Detect which cell encompasses the target text, then output its [x, y] center coordinate. 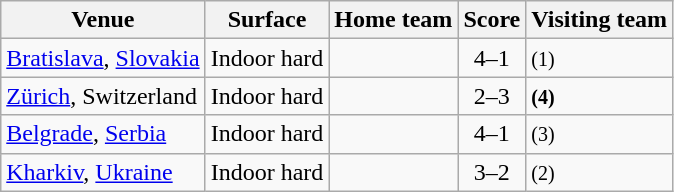
Visiting team [600, 20]
Surface [267, 20]
Venue [103, 20]
(3) [600, 134]
3–2 [492, 172]
(2) [600, 172]
Belgrade, Serbia [103, 134]
Bratislava, Slovakia [103, 58]
(1) [600, 58]
Home team [394, 20]
(4) [600, 96]
Kharkiv, Ukraine [103, 172]
Score [492, 20]
Zürich, Switzerland [103, 96]
2–3 [492, 96]
